Detect which cell encompasses the target text, then output its (x, y) center coordinate. 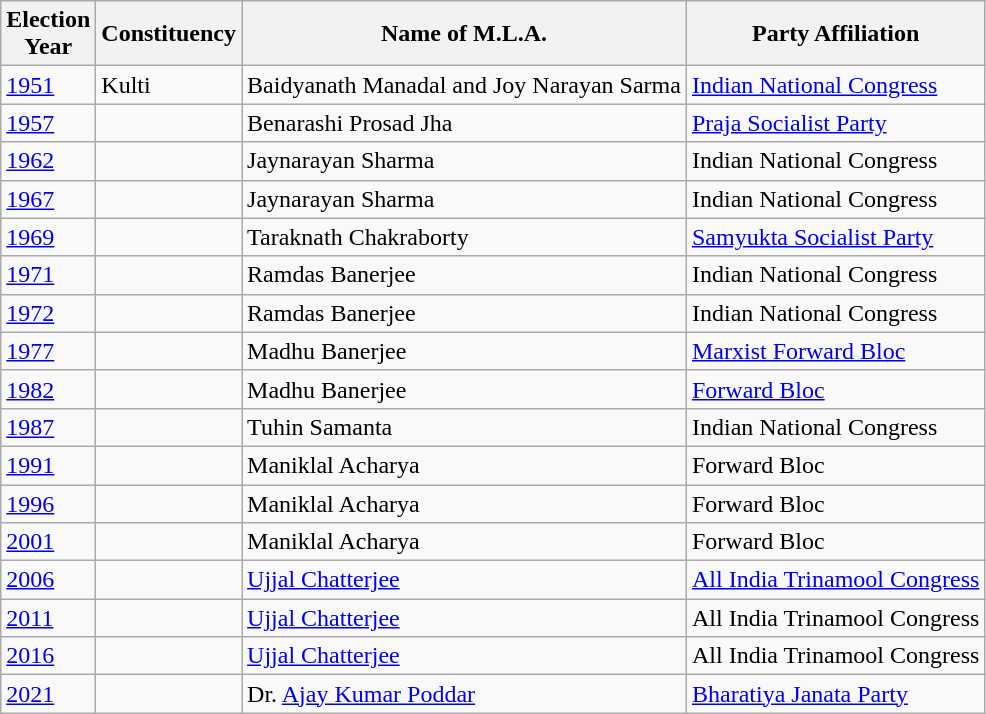
1969 (48, 237)
2006 (48, 580)
1991 (48, 465)
1967 (48, 199)
1972 (48, 313)
Name of M.L.A. (464, 34)
Marxist Forward Bloc (835, 351)
Praja Socialist Party (835, 123)
Kulti (169, 85)
Benarashi Prosad Jha (464, 123)
Baidyanath Manadal and Joy Narayan Sarma (464, 85)
Party Affiliation (835, 34)
Samyukta Socialist Party (835, 237)
Dr. Ajay Kumar Poddar (464, 694)
Election Year (48, 34)
Tuhin Samanta (464, 427)
1977 (48, 351)
Bharatiya Janata Party (835, 694)
1996 (48, 503)
1962 (48, 161)
2001 (48, 542)
1971 (48, 275)
1987 (48, 427)
2011 (48, 618)
Taraknath Chakraborty (464, 237)
2021 (48, 694)
1957 (48, 123)
1951 (48, 85)
1982 (48, 389)
Constituency (169, 34)
2016 (48, 656)
